Identify which cell holds the provided text, then report its [x, y] central coordinate. 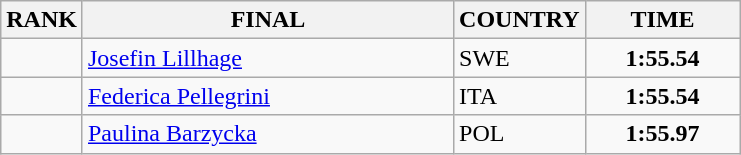
1:55.97 [662, 134]
RANK [42, 20]
POL [520, 134]
SWE [520, 58]
COUNTRY [520, 20]
TIME [662, 20]
Federica Pellegrini [268, 96]
ITA [520, 96]
FINAL [268, 20]
Josefin Lillhage [268, 58]
Paulina Barzycka [268, 134]
